Locate the cell with the specified text and output its (X, Y) center coordinate. 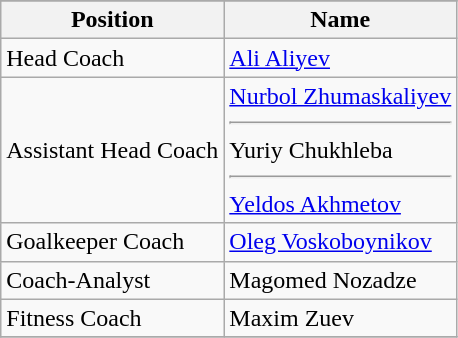
Oleg Voskoboynikov (340, 242)
Assistant Head Coach (112, 150)
Head Coach (112, 58)
Fitness Coach (112, 318)
Magomed Nozadze (340, 280)
Maxim Zuev (340, 318)
Name (340, 20)
Coach-Analyst (112, 280)
Ali Aliyev (340, 58)
Position (112, 20)
Goalkeeper Coach (112, 242)
Nurbol ZhumaskaliyevYuriy Chukhleba Yeldos Akhmetov (340, 150)
